Determine the [X, Y] coordinate at the center of the cell enclosing the given text.  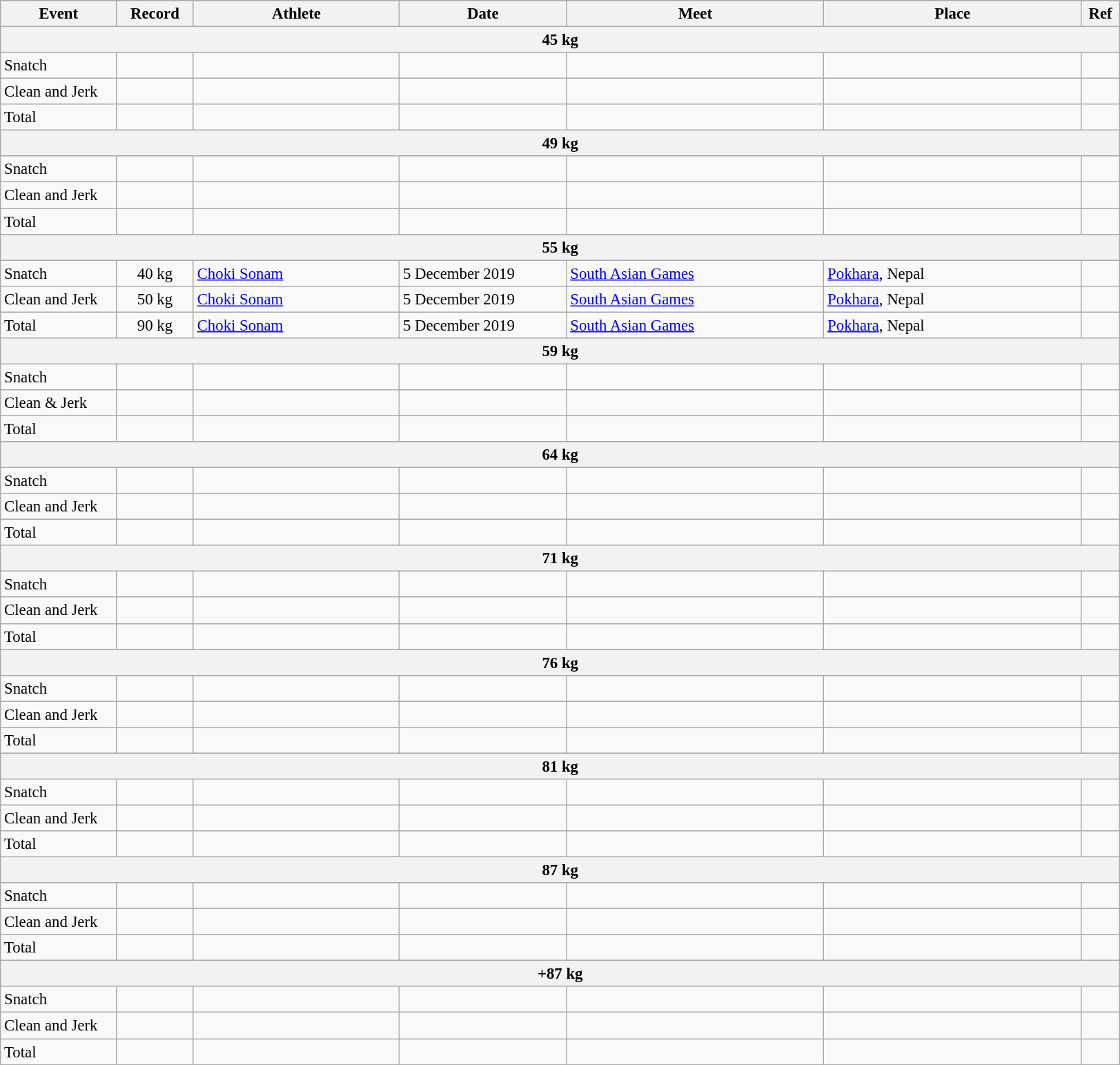
59 kg [560, 351]
81 kg [560, 766]
Ref [1101, 14]
40 kg [155, 273]
55 kg [560, 247]
Meet [696, 14]
90 kg [155, 325]
76 kg [560, 663]
Clean & Jerk [59, 403]
Place [952, 14]
Event [59, 14]
Athlete [296, 14]
71 kg [560, 558]
45 kg [560, 40]
64 kg [560, 455]
+87 kg [560, 974]
50 kg [155, 299]
Date [483, 14]
Record [155, 14]
87 kg [560, 870]
49 kg [560, 144]
